Capture the cell that displays the provided text and extract its [x, y] central coordinate. 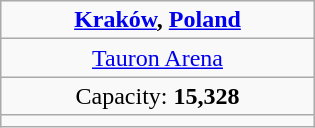
Kraków, Poland [158, 20]
Tauron Arena [158, 58]
Capacity: 15,328 [158, 96]
